Search for the cell housing the specified text and yield its (X, Y) center coordinate. 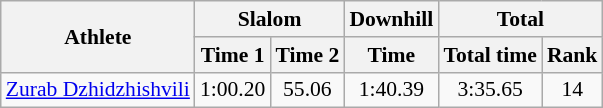
55.06 (307, 90)
Total (520, 19)
Athlete (98, 36)
Slalom (270, 19)
Time 1 (232, 55)
3:35.65 (490, 90)
Total time (490, 55)
Downhill (391, 19)
Rank (572, 55)
1:00.20 (232, 90)
Time 2 (307, 55)
Zurab Dzhidzhishvili (98, 90)
1:40.39 (391, 90)
Time (391, 55)
14 (572, 90)
